Identify which cell holds the provided text, then report its [X, Y] central coordinate. 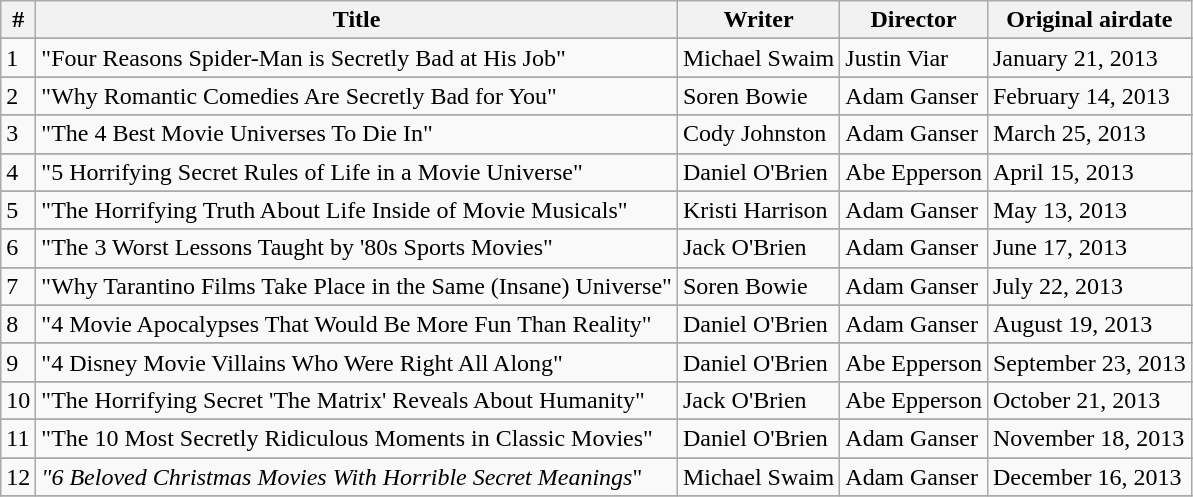
"The Horrifying Secret 'The Matrix' Reveals About Humanity" [357, 400]
July 22, 2013 [1089, 286]
May 13, 2013 [1089, 210]
"The Horrifying Truth About Life Inside of Movie Musicals" [357, 210]
February 14, 2013 [1089, 96]
4 [18, 172]
"The 10 Most Secretly Ridiculous Moments in Classic Movies" [357, 438]
2 [18, 96]
"5 Horrifying Secret Rules of Life in a Movie Universe" [357, 172]
9 [18, 362]
Cody Johnston [758, 134]
Title [357, 20]
3 [18, 134]
6 [18, 248]
"Why Tarantino Films Take Place in the Same (Insane) Universe" [357, 286]
"The 4 Best Movie Universes To Die In" [357, 134]
"4 Disney Movie Villains Who Were Right All Along" [357, 362]
August 19, 2013 [1089, 324]
April 15, 2013 [1089, 172]
September 23, 2013 [1089, 362]
December 16, 2013 [1089, 477]
10 [18, 400]
"Why Romantic Comedies Are Secretly Bad for You" [357, 96]
Writer [758, 20]
11 [18, 438]
"Four Reasons Spider-Man is Secretly Bad at His Job" [357, 58]
"The 3 Worst Lessons Taught by '80s Sports Movies" [357, 248]
June 17, 2013 [1089, 248]
5 [18, 210]
Original airdate [1089, 20]
7 [18, 286]
January 21, 2013 [1089, 58]
1 [18, 58]
# [18, 20]
Justin Viar [914, 58]
March 25, 2013 [1089, 134]
Director [914, 20]
8 [18, 324]
12 [18, 477]
"6 Beloved Christmas Movies With Horrible Secret Meanings" [357, 477]
October 21, 2013 [1089, 400]
"4 Movie Apocalypses That Would Be More Fun Than Reality" [357, 324]
November 18, 2013 [1089, 438]
Kristi Harrison [758, 210]
